Capture the cell that displays the provided text and extract its [X, Y] central coordinate. 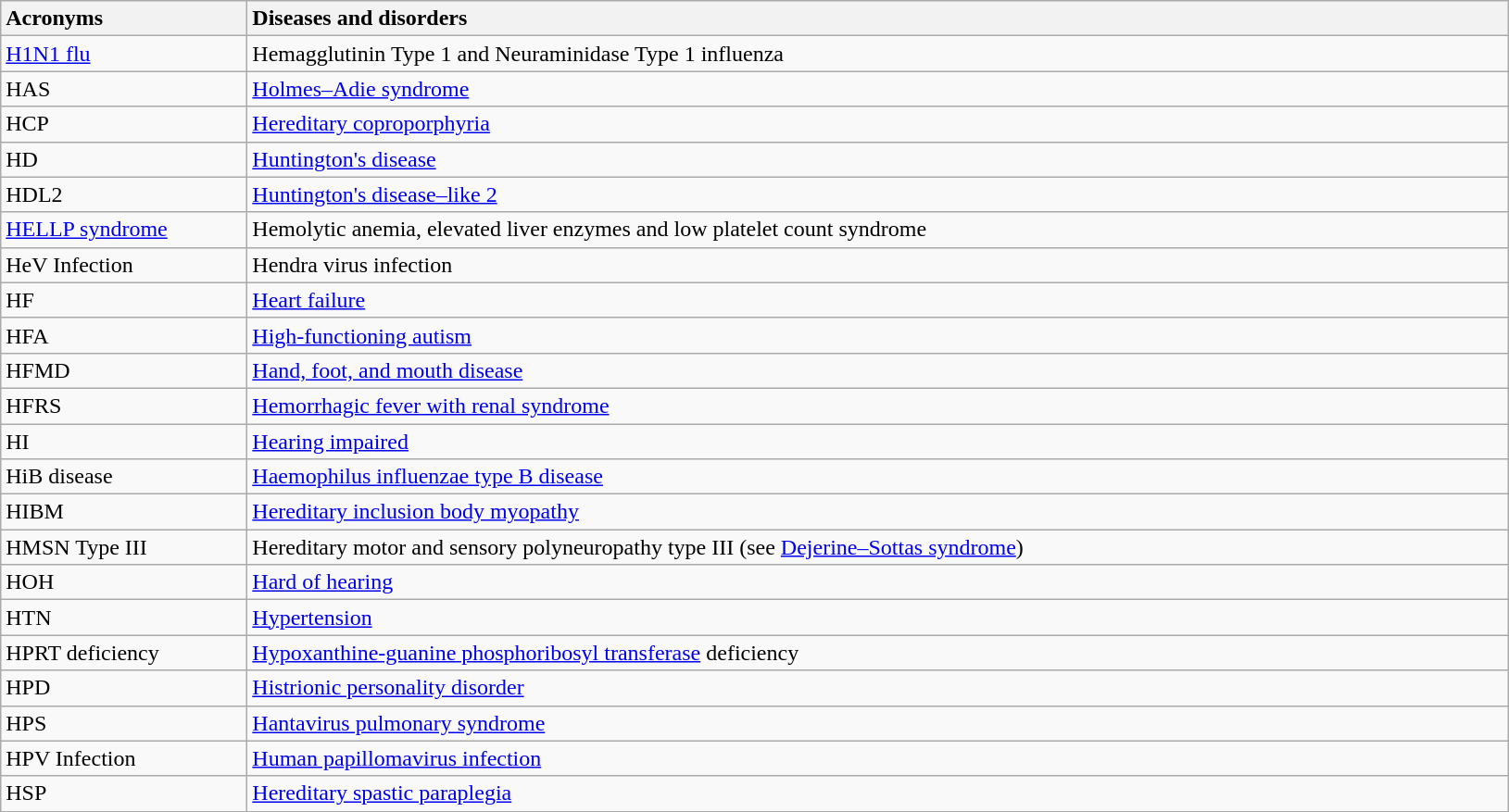
Huntington's disease–like 2 [878, 194]
HIBM [124, 512]
Acronyms [124, 19]
Hereditary motor and sensory polyneuropathy type III (see Dejerine–Sottas syndrome) [878, 547]
Hypertension [878, 618]
Hantavirus pulmonary syndrome [878, 723]
Hemagglutinin Type 1 and Neuraminidase Type 1 influenza [878, 54]
HOH [124, 582]
Hypoxanthine-guanine phosphoribosyl transferase deficiency [878, 653]
HTN [124, 618]
Heart failure [878, 300]
Hereditary spastic paraplegia [878, 793]
HFRS [124, 406]
HAS [124, 89]
HMSN Type III [124, 547]
Hendra virus infection [878, 265]
Hereditary coproporphyria [878, 124]
Huntington's disease [878, 159]
HPD [124, 688]
Holmes–Adie syndrome [878, 89]
HELLP syndrome [124, 230]
HF [124, 300]
H1N1 flu [124, 54]
HD [124, 159]
HFA [124, 335]
Haemophilus influenzae type B disease [878, 477]
Hereditary inclusion body myopathy [878, 512]
HPV Infection [124, 758]
Hard of hearing [878, 582]
Histrionic personality disorder [878, 688]
Hearing impaired [878, 442]
HSP [124, 793]
Diseases and disorders [878, 19]
Hand, foot, and mouth disease [878, 370]
HPS [124, 723]
HiB disease [124, 477]
HPRT deficiency [124, 653]
HI [124, 442]
HFMD [124, 370]
High-functioning autism [878, 335]
HDL2 [124, 194]
HeV Infection [124, 265]
Hemolytic anemia, elevated liver enzymes and low platelet count syndrome [878, 230]
HCP [124, 124]
Human papillomavirus infection [878, 758]
Hemorrhagic fever with renal syndrome [878, 406]
